Determine the [x, y] coordinate at the center of the cell enclosing the given text.  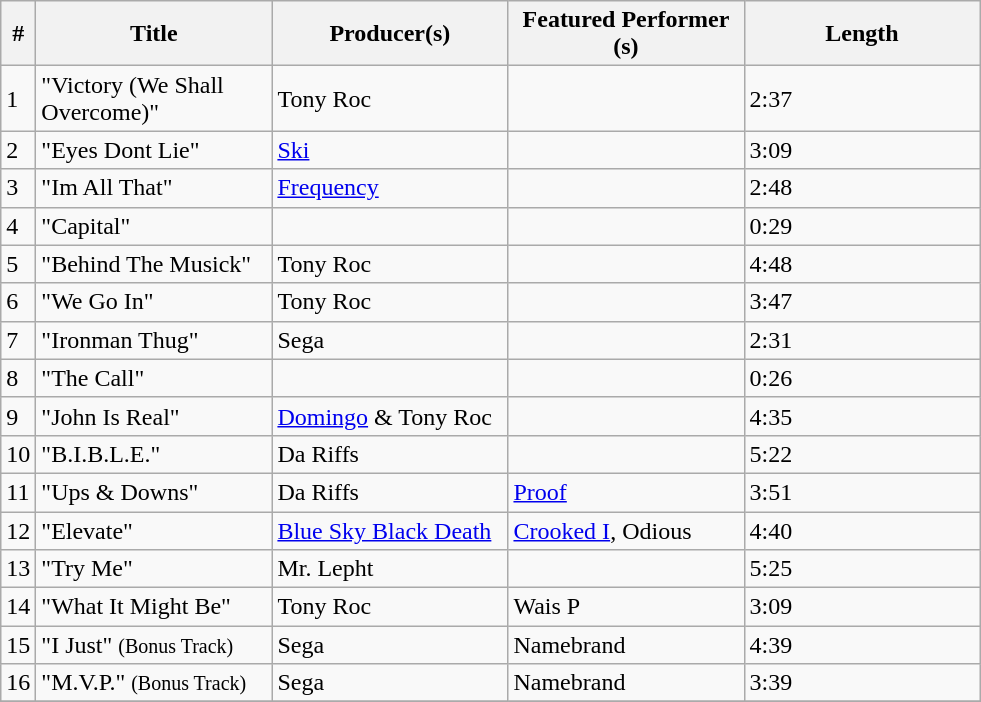
"We Go In" [154, 302]
2 [18, 150]
Length [862, 34]
"Elevate" [154, 531]
"Behind The Musick" [154, 264]
"M.V.P." (Bonus Track) [154, 683]
8 [18, 378]
2:31 [862, 340]
0:29 [862, 226]
4 [18, 226]
"Capital" [154, 226]
13 [18, 569]
3 [18, 188]
"Try Me" [154, 569]
3:47 [862, 302]
3:39 [862, 683]
1 [18, 98]
16 [18, 683]
Proof [626, 492]
"John Is Real" [154, 416]
4:39 [862, 645]
2:37 [862, 98]
12 [18, 531]
"The Call" [154, 378]
Producer(s) [390, 34]
3:51 [862, 492]
7 [18, 340]
10 [18, 454]
"Eyes Dont Lie" [154, 150]
2:48 [862, 188]
"Ups & Downs" [154, 492]
5:22 [862, 454]
# [18, 34]
Wais P [626, 607]
"Im All That" [154, 188]
Crooked I, Odious [626, 531]
Mr. Lepht [390, 569]
4:35 [862, 416]
5 [18, 264]
15 [18, 645]
Blue Sky Black Death [390, 531]
Domingo & Tony Roc [390, 416]
"What It Might Be" [154, 607]
Frequency [390, 188]
"Ironman Thug" [154, 340]
0:26 [862, 378]
Featured Performer (s) [626, 34]
11 [18, 492]
9 [18, 416]
4:48 [862, 264]
"Victory (We Shall Overcome)" [154, 98]
Title [154, 34]
4:40 [862, 531]
5:25 [862, 569]
"I Just" (Bonus Track) [154, 645]
"B.I.B.L.E." [154, 454]
Ski [390, 150]
6 [18, 302]
14 [18, 607]
